Pinpoint the cell where the given text exists, returning its [x, y] midpoint coordinate. 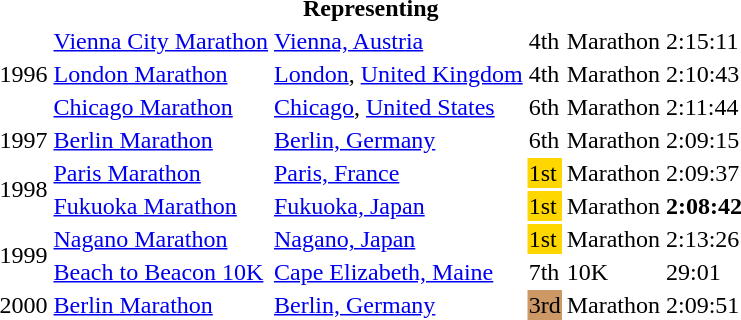
London, United Kingdom [399, 74]
Paris, France [399, 173]
Vienna City Marathon [161, 41]
Beach to Beacon 10K [161, 272]
Chicago Marathon [161, 107]
Chicago, United States [399, 107]
Cape Elizabeth, Maine [399, 272]
Nagano Marathon [161, 239]
7th [544, 272]
Fukuoka Marathon [161, 206]
London Marathon [161, 74]
3rd [544, 305]
Fukuoka, Japan [399, 206]
Paris Marathon [161, 173]
10K [613, 272]
Nagano, Japan [399, 239]
Vienna, Austria [399, 41]
